Identify which cell holds the provided text, then report its (x, y) central coordinate. 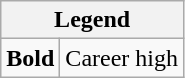
Career high (122, 58)
Bold (30, 58)
Legend (92, 20)
